Extract the (x, y) coordinate from the center of the cell holding the provided text.  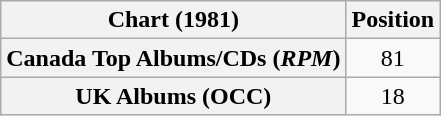
18 (393, 96)
81 (393, 58)
Chart (1981) (174, 20)
Position (393, 20)
Canada Top Albums/CDs (RPM) (174, 58)
UK Albums (OCC) (174, 96)
